Detect which cell encompasses the target text, then output its (x, y) center coordinate. 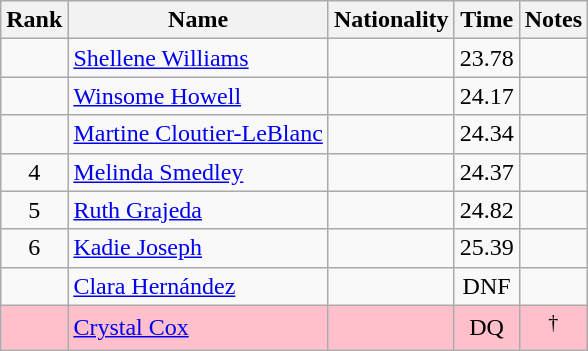
4 (34, 172)
Crystal Cox (198, 328)
Martine Cloutier-LeBlanc (198, 134)
Name (198, 20)
† (553, 328)
Clara Hernández (198, 286)
Nationality (391, 20)
24.37 (486, 172)
Notes (553, 20)
DNF (486, 286)
Shellene Williams (198, 58)
Ruth Grajeda (198, 210)
6 (34, 248)
5 (34, 210)
Melinda Smedley (198, 172)
23.78 (486, 58)
Winsome Howell (198, 96)
25.39 (486, 248)
DQ (486, 328)
24.34 (486, 134)
Kadie Joseph (198, 248)
24.82 (486, 210)
Rank (34, 20)
24.17 (486, 96)
Time (486, 20)
